Provide the (X, Y) coordinate of the cell's center where the given text is located.  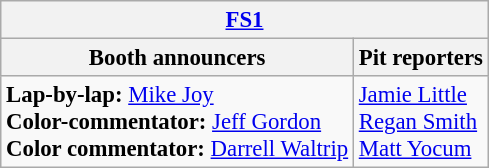
Jamie LittleRegan SmithMatt Yocum (420, 122)
Booth announcers (178, 58)
FS1 (245, 20)
Pit reporters (420, 58)
Lap-by-lap: Mike JoyColor-commentator: Jeff GordonColor commentator: Darrell Waltrip (178, 122)
